Scan for the cell matching the given text and deliver its (x, y) coordinate at center. 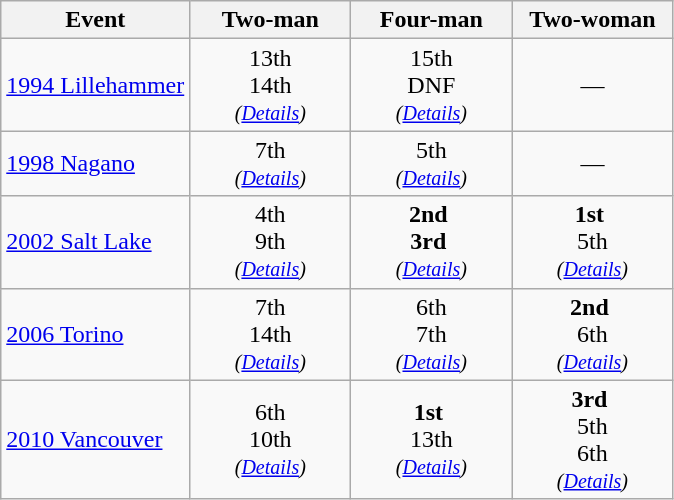
Four-man (432, 20)
2nd 6th(Details) (592, 334)
1998 Nagano (96, 164)
5th(Details) (432, 164)
Two-man (270, 20)
7th(Details) (270, 164)
1st 5th(Details) (592, 242)
15thDNF(Details) (432, 85)
3rd 5th6th(Details) (592, 440)
4th9th(Details) (270, 242)
13th14th(Details) (270, 85)
7th14th(Details) (270, 334)
Two-woman (592, 20)
2nd 3rd (Details) (432, 242)
2002 Salt Lake (96, 242)
2010 Vancouver (96, 440)
1st 13th(Details) (432, 440)
2006 Torino (96, 334)
6th10th(Details) (270, 440)
Event (96, 20)
1994 Lillehammer (96, 85)
6th7th(Details) (432, 334)
